For the text-containing cell, return its midpoint in (X, Y) coordinate format. 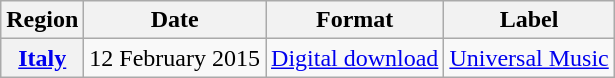
12 February 2015 (175, 58)
Universal Music (529, 58)
Format (355, 20)
Italy (42, 58)
Label (529, 20)
Digital download (355, 58)
Date (175, 20)
Region (42, 20)
